Identify which cell holds the provided text, then report its [X, Y] central coordinate. 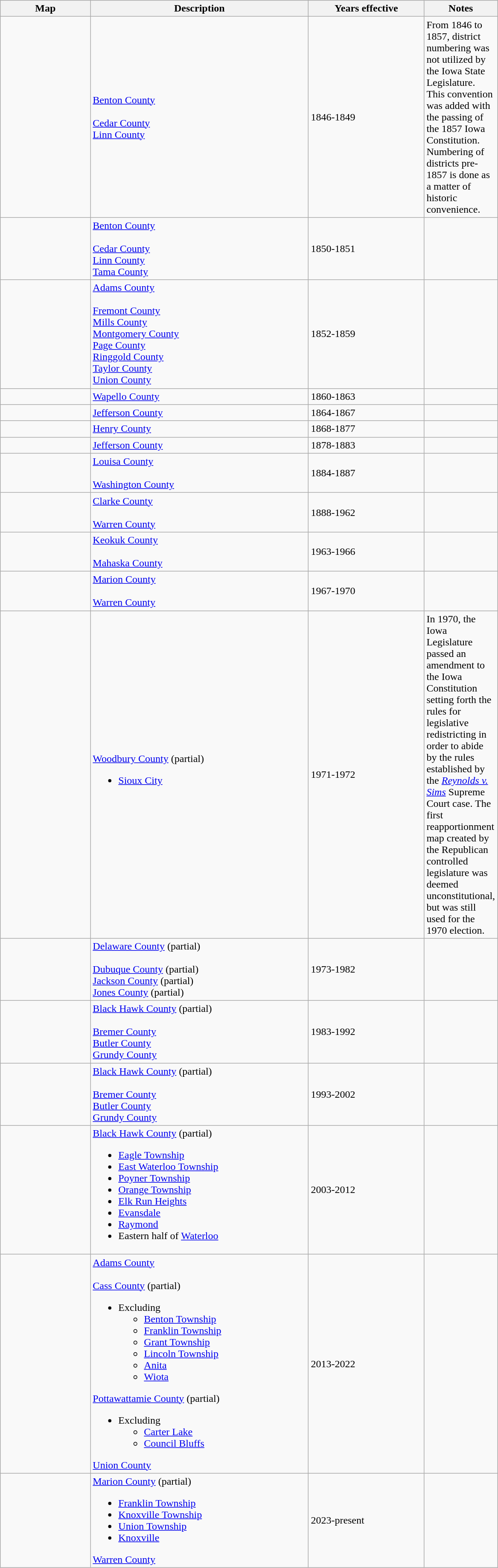
1852-1859 [366, 334]
1967-1970 [366, 591]
1878-1883 [366, 445]
Years effective [366, 9]
1963-1966 [366, 551]
Benton CountyCedar County Linn County [200, 117]
Benton CountyCedar County Linn County Tama County [200, 249]
2023-present [366, 1521]
Notes [461, 9]
1846-1849 [366, 117]
1884-1887 [366, 473]
Description [200, 9]
Adams CountyFremont County Mills County Montgomery County Page County Ringgold County Taylor County Union County [200, 334]
Wapello County [200, 396]
Marion County (partial)Franklin TownshipKnoxville TownshipUnion TownshipKnoxvilleWarren County [200, 1521]
1888-1962 [366, 512]
1993-2002 [366, 1094]
Delaware County (partial)Dubuque County (partial) Jackson County (partial) Jones County (partial) [200, 970]
1973-1982 [366, 970]
Woodbury County (partial)Sioux City [200, 775]
1860-1863 [366, 396]
Louisa CountyWashington County [200, 473]
2013-2022 [366, 1364]
1864-1867 [366, 413]
Black Hawk County (partial)Eagle TownshipEast Waterloo TownshipPoyner TownshipOrange TownshipElk Run HeightsEvansdaleRaymondEastern half of Waterloo [200, 1190]
1850-1851 [366, 249]
Keokuk CountyMahaska County [200, 551]
1868-1877 [366, 429]
Map [45, 9]
2003-2012 [366, 1190]
Henry County [200, 429]
1971-1972 [366, 775]
Clarke CountyWarren County [200, 512]
1983-1992 [366, 1032]
Marion CountyWarren County [200, 591]
